From the cell containing the given text, extract its center point as [x, y] coordinate. 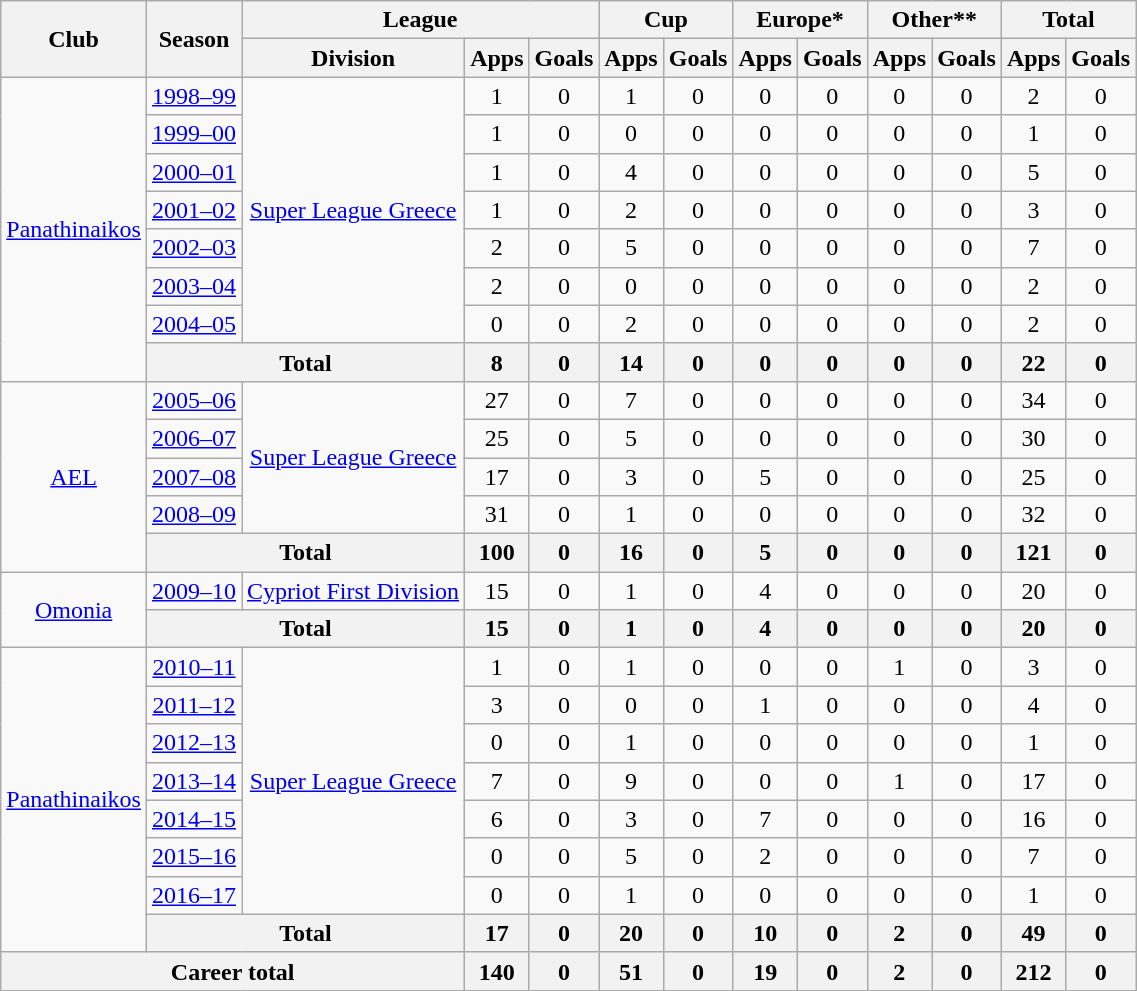
League [420, 20]
10 [765, 933]
100 [497, 553]
2004–05 [194, 324]
Division [354, 58]
Club [74, 39]
31 [497, 515]
2016–17 [194, 895]
121 [1033, 553]
2002–03 [194, 248]
Season [194, 39]
212 [1033, 971]
2011–12 [194, 705]
22 [1033, 362]
Cup [666, 20]
Cypriot First Division [354, 591]
34 [1033, 400]
2012–13 [194, 743]
1998–99 [194, 96]
Other** [934, 20]
2005–06 [194, 400]
9 [631, 781]
2009–10 [194, 591]
1999–00 [194, 134]
49 [1033, 933]
Omonia [74, 610]
2015–16 [194, 857]
2007–08 [194, 477]
6 [497, 819]
2010–11 [194, 667]
Career total [233, 971]
51 [631, 971]
2001–02 [194, 210]
AEL [74, 476]
32 [1033, 515]
30 [1033, 438]
140 [497, 971]
14 [631, 362]
19 [765, 971]
2000–01 [194, 172]
27 [497, 400]
2003–04 [194, 286]
2014–15 [194, 819]
2006–07 [194, 438]
2013–14 [194, 781]
2008–09 [194, 515]
Europe* [800, 20]
8 [497, 362]
